Pinpoint the cell where the given text exists, returning its (X, Y) midpoint coordinate. 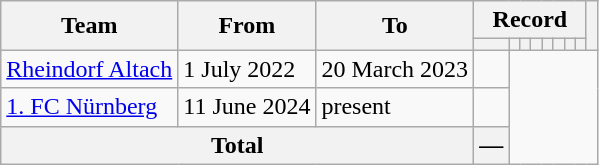
1 July 2022 (247, 69)
From (247, 26)
Total (238, 145)
present (395, 107)
Rheindorf Altach (90, 69)
11 June 2024 (247, 107)
Team (90, 26)
1. FC Nürnberg (90, 107)
Record (530, 20)
20 March 2023 (395, 69)
To (395, 26)
— (492, 145)
